Extract the (x, y) coordinate from the center of the cell holding the provided text.  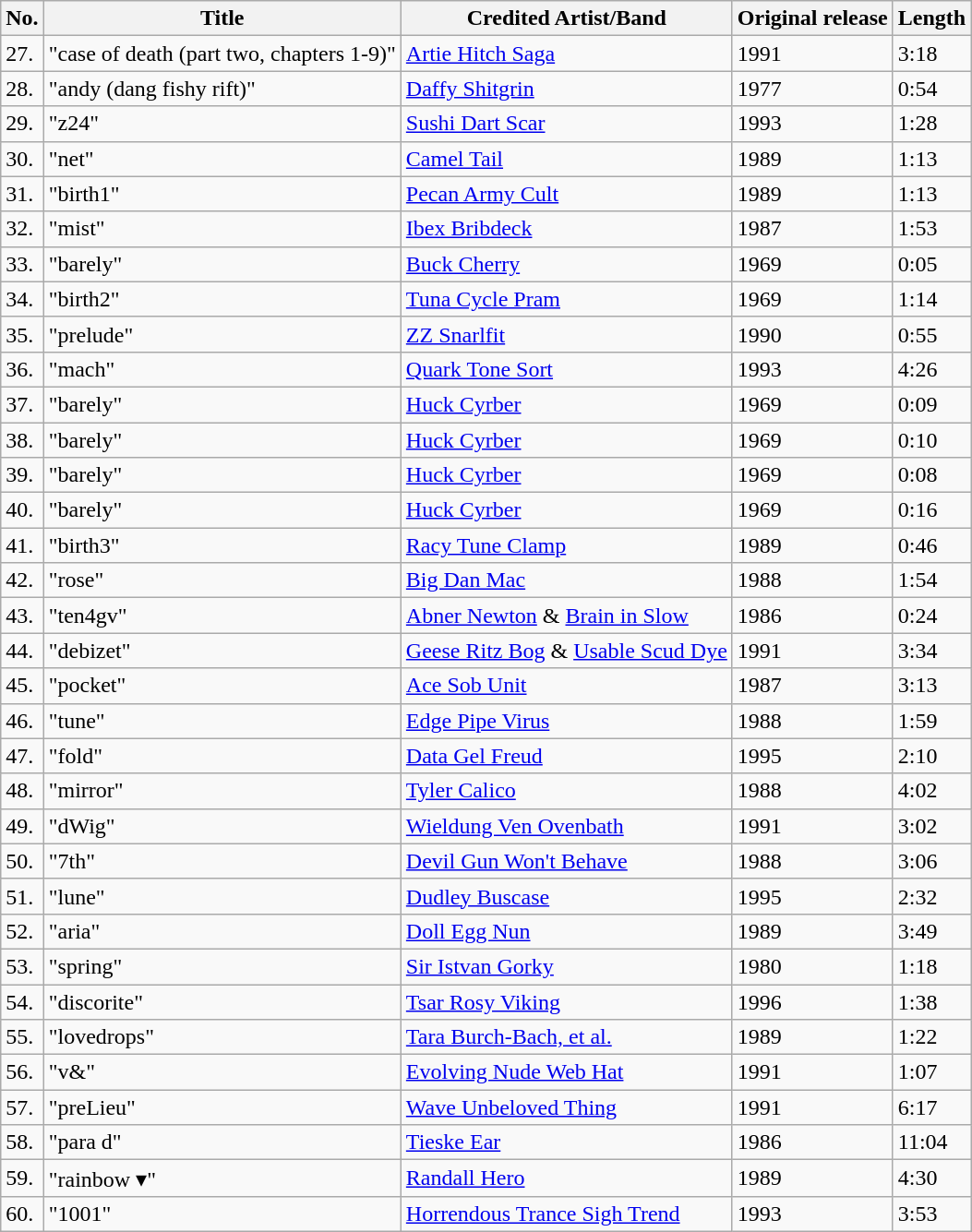
"birth2" (222, 299)
Credited Artist/Band (567, 18)
Dudley Buscase (567, 896)
Racy Tune Clamp (567, 545)
"lune" (222, 896)
Daffy Shitgrin (567, 89)
Pecan Army Cult (567, 194)
49. (22, 826)
Quark Tone Sort (567, 369)
Evolving Nude Web Hat (567, 1072)
0:09 (931, 404)
Tara Burch-Bach, et al. (567, 1037)
1977 (812, 89)
1996 (812, 1001)
37. (22, 404)
"rainbow ▾" (222, 1178)
Abner Newton & Brain in Slow (567, 616)
4:30 (931, 1178)
58. (22, 1142)
42. (22, 580)
Horrendous Trance Sigh Trend (567, 1214)
"z24" (222, 124)
Title (222, 18)
46. (22, 721)
1:22 (931, 1037)
36. (22, 369)
No. (22, 18)
52. (22, 931)
Buck Cherry (567, 264)
0:16 (931, 510)
0:54 (931, 89)
3:13 (931, 686)
"prelude" (222, 334)
"pocket" (222, 686)
43. (22, 616)
2:10 (931, 756)
0:24 (931, 616)
1:38 (931, 1001)
Tyler Calico (567, 791)
50. (22, 861)
35. (22, 334)
Camel Tail (567, 159)
Big Dan Mac (567, 580)
56. (22, 1072)
2:32 (931, 896)
"lovedrops" (222, 1037)
33. (22, 264)
Wave Unbeloved Thing (567, 1107)
55. (22, 1037)
6:17 (931, 1107)
47. (22, 756)
Devil Gun Won't Behave (567, 861)
Data Gel Freud (567, 756)
0:46 (931, 545)
4:26 (931, 369)
"tune" (222, 721)
32. (22, 229)
1:54 (931, 580)
3:18 (931, 54)
1:18 (931, 966)
Sushi Dart Scar (567, 124)
51. (22, 896)
"case of death (part two, chapters 1-9)" (222, 54)
Edge Pipe Virus (567, 721)
59. (22, 1178)
"v&" (222, 1072)
"spring" (222, 966)
45. (22, 686)
1:14 (931, 299)
3:53 (931, 1214)
"1001" (222, 1214)
0:05 (931, 264)
34. (22, 299)
Wieldung Ven Ovenbath (567, 826)
54. (22, 1001)
"mirror" (222, 791)
1:53 (931, 229)
"birth1" (222, 194)
Length (931, 18)
4:02 (931, 791)
30. (22, 159)
48. (22, 791)
Tieske Ear (567, 1142)
3:02 (931, 826)
1:07 (931, 1072)
31. (22, 194)
"net" (222, 159)
0:10 (931, 440)
41. (22, 545)
ZZ Snarlfit (567, 334)
Geese Ritz Bog & Usable Scud Dye (567, 651)
Doll Egg Nun (567, 931)
11:04 (931, 1142)
57. (22, 1107)
0:55 (931, 334)
Tsar Rosy Viking (567, 1001)
Randall Hero (567, 1178)
29. (22, 124)
28. (22, 89)
27. (22, 54)
Sir Istvan Gorky (567, 966)
0:08 (931, 475)
53. (22, 966)
38. (22, 440)
"mach" (222, 369)
1:28 (931, 124)
"preLieu" (222, 1107)
"7th" (222, 861)
1980 (812, 966)
"aria" (222, 931)
3:49 (931, 931)
"fold" (222, 756)
"para d" (222, 1142)
3:06 (931, 861)
"dWig" (222, 826)
39. (22, 475)
"rose" (222, 580)
Artie Hitch Saga (567, 54)
"debizet" (222, 651)
Ace Sob Unit (567, 686)
3:34 (931, 651)
"mist" (222, 229)
"birth3" (222, 545)
"ten4gv" (222, 616)
Tuna Cycle Pram (567, 299)
60. (22, 1214)
1990 (812, 334)
Ibex Bribdeck (567, 229)
"discorite" (222, 1001)
1:59 (931, 721)
Original release (812, 18)
"andy (dang fishy rift)" (222, 89)
44. (22, 651)
40. (22, 510)
